Pinpoint the cell where the given text exists, returning its [x, y] midpoint coordinate. 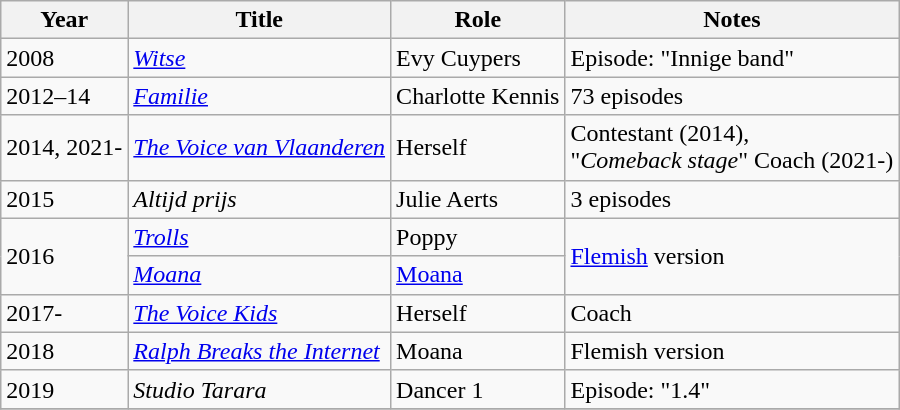
2016 [64, 256]
Studio Tarara [260, 389]
3 episodes [732, 199]
Role [478, 20]
The Voice Kids [260, 313]
Ralph Breaks the Internet [260, 351]
Trolls [260, 237]
2008 [64, 58]
Witse [260, 58]
2012–14 [64, 96]
Dancer 1 [478, 389]
The Voice van Vlaanderen [260, 148]
Contestant (2014),"Comeback stage" Coach (2021-) [732, 148]
Notes [732, 20]
2018 [64, 351]
Familie [260, 96]
Poppy [478, 237]
Altijd prijs [260, 199]
Episode: "Innige band" [732, 58]
73 episodes [732, 96]
2017- [64, 313]
2015 [64, 199]
Title [260, 20]
2014, 2021- [64, 148]
Julie Aerts [478, 199]
Year [64, 20]
Evy Cuypers [478, 58]
2019 [64, 389]
Coach [732, 313]
Charlotte Kennis [478, 96]
Episode: "1.4" [732, 389]
